From the cell containing the given text, extract its center point as [X, Y] coordinate. 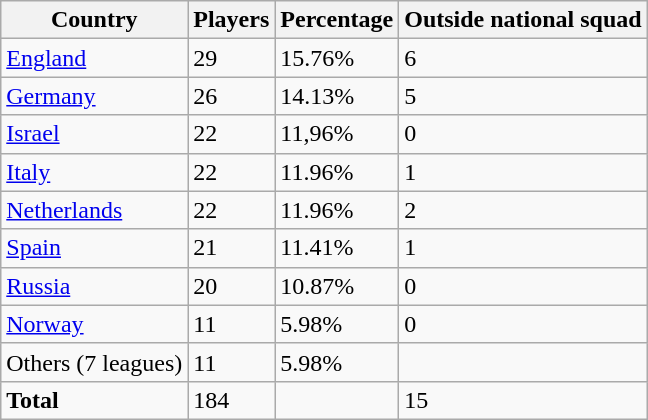
Total [94, 400]
Outside national squad [523, 20]
29 [232, 58]
Percentage [337, 20]
Norway [94, 324]
Italy [94, 172]
6 [523, 58]
14.13% [337, 96]
Country [94, 20]
5 [523, 96]
Players [232, 20]
11,96% [337, 134]
Spain [94, 248]
184 [232, 400]
11.41% [337, 248]
Netherlands [94, 210]
15 [523, 400]
26 [232, 96]
Russia [94, 286]
2 [523, 210]
10.87% [337, 286]
England [94, 58]
Israel [94, 134]
Germany [94, 96]
15.76% [337, 58]
20 [232, 286]
21 [232, 248]
Others (7 leagues) [94, 362]
